Extract the (X, Y) coordinate from the center of the cell holding the provided text.  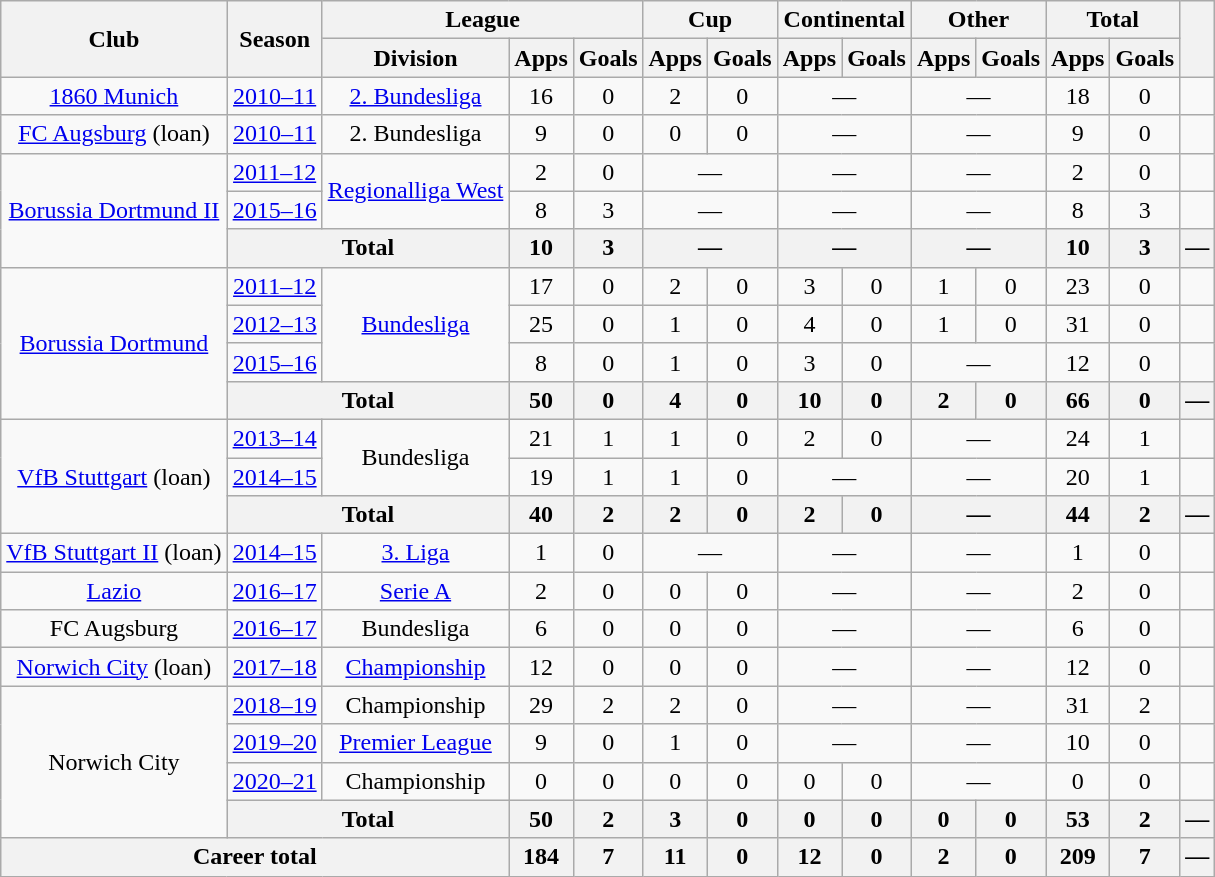
66 (1078, 400)
Cup (710, 20)
29 (541, 705)
2013–14 (274, 438)
3. Liga (416, 553)
11 (675, 857)
Norwich City (114, 762)
Norwich City (loan) (114, 667)
Borussia Dortmund II (114, 210)
2018–19 (274, 705)
League (482, 20)
2020–21 (274, 781)
2019–20 (274, 743)
2012–13 (274, 324)
44 (1078, 515)
Continental (844, 20)
Lazio (114, 591)
19 (541, 477)
Serie A (416, 591)
FC Augsburg (114, 629)
1860 Munich (114, 96)
Career total (255, 857)
18 (1078, 96)
Premier League (416, 743)
23 (1078, 286)
53 (1078, 819)
21 (541, 438)
20 (1078, 477)
16 (541, 96)
17 (541, 286)
24 (1078, 438)
25 (541, 324)
209 (1078, 857)
40 (541, 515)
184 (541, 857)
Borussia Dortmund (114, 343)
VfB Stuttgart II (loan) (114, 553)
Division (416, 58)
2017–18 (274, 667)
Regionalliga West (416, 191)
FC Augsburg (loan) (114, 134)
Club (114, 39)
Season (274, 39)
Other (978, 20)
VfB Stuttgart (loan) (114, 476)
